Detect which cell encompasses the target text, then output its [x, y] center coordinate. 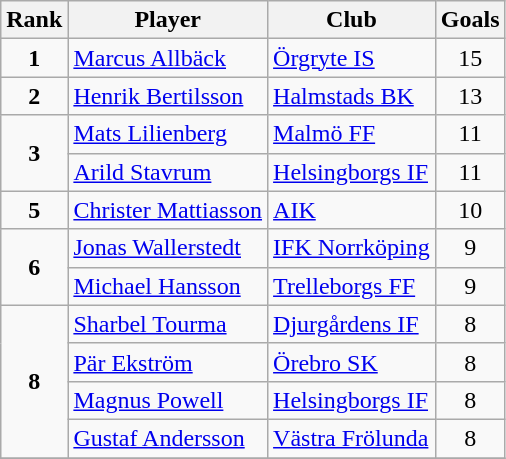
Arild Stavrum [168, 172]
1 [34, 58]
Jonas Wallerstedt [168, 248]
Michael Hansson [168, 286]
Pär Ekström [168, 362]
13 [470, 96]
Malmö FF [352, 134]
Christer Mattiasson [168, 210]
5 [34, 210]
Trelleborgs FF [352, 286]
Halmstads BK [352, 96]
Magnus Powell [168, 400]
AIK [352, 210]
15 [470, 58]
2 [34, 96]
10 [470, 210]
Player [168, 20]
IFK Norrköping [352, 248]
Västra Frölunda [352, 438]
Sharbel Tourma [168, 324]
Gustaf Andersson [168, 438]
Marcus Allbäck [168, 58]
Mats Lilienberg [168, 134]
Club [352, 20]
Goals [470, 20]
6 [34, 267]
Henrik Bertilsson [168, 96]
Örgryte IS [352, 58]
3 [34, 153]
Rank [34, 20]
Örebro SK [352, 362]
Djurgårdens IF [352, 324]
